For the text-containing cell, return its midpoint in [X, Y] coordinate format. 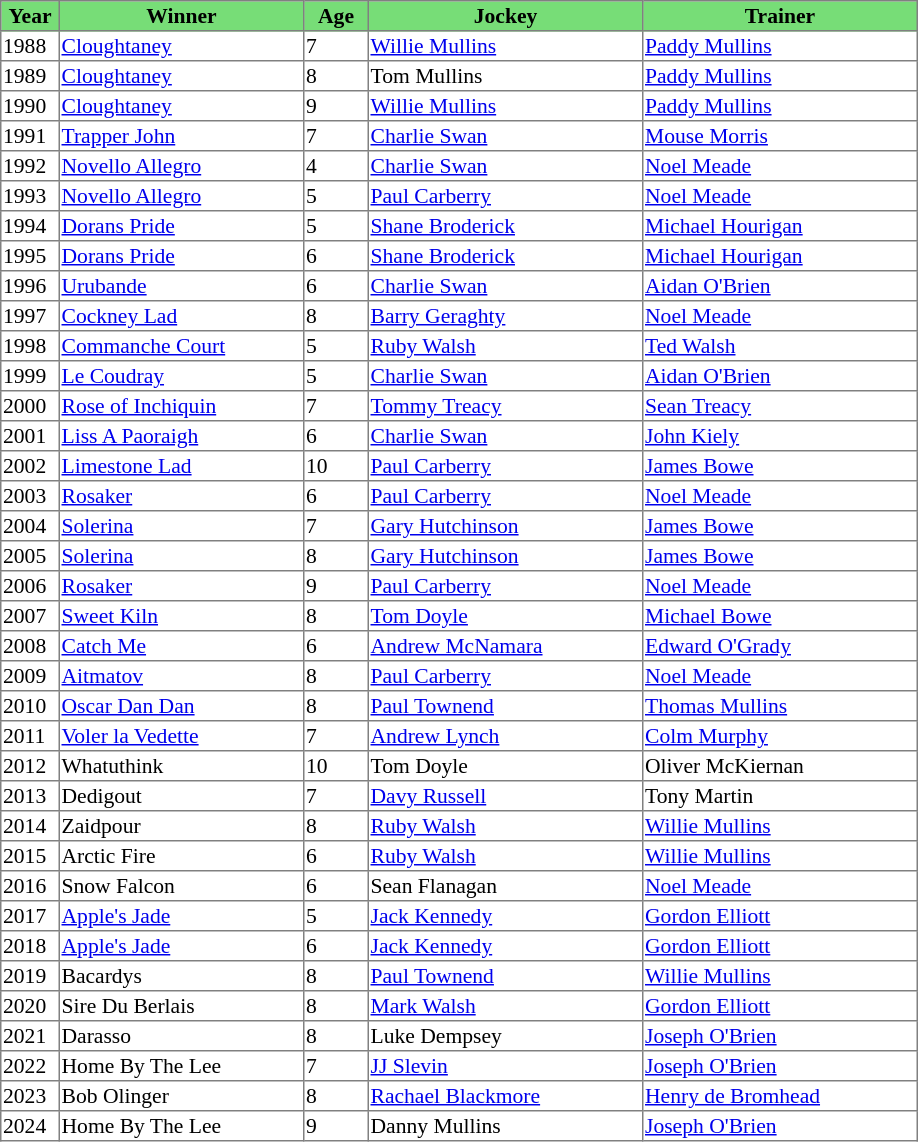
1992 [30, 166]
Whatuthink [181, 766]
Tom Mullins [505, 76]
Barry Geraghty [505, 316]
Henry de Bromhead [780, 1096]
2020 [30, 1006]
Andrew McNamara [505, 646]
Jockey [505, 16]
Winner [181, 16]
Snow Falcon [181, 886]
Aitmatov [181, 676]
Bob Olinger [181, 1096]
Liss A Paoraigh [181, 436]
2021 [30, 1036]
1994 [30, 226]
Catch Me [181, 646]
2017 [30, 916]
2010 [30, 706]
Oliver McKiernan [780, 766]
Age [336, 16]
Bacardys [181, 976]
4 [336, 166]
Oscar Dan Dan [181, 706]
Mouse Morris [780, 136]
2024 [30, 1126]
Cockney Lad [181, 316]
1993 [30, 196]
Trapper John [181, 136]
Sweet Kiln [181, 616]
1990 [30, 106]
Michael Bowe [780, 616]
Zaidpour [181, 826]
Dedigout [181, 796]
2011 [30, 736]
Sean Treacy [780, 406]
Andrew Lynch [505, 736]
2001 [30, 436]
1998 [30, 346]
2005 [30, 556]
Commanche Court [181, 346]
Trainer [780, 16]
2022 [30, 1066]
Arctic Fire [181, 856]
John Kiely [780, 436]
Year [30, 16]
2007 [30, 616]
1999 [30, 376]
Rachael Blackmore [505, 1096]
Luke Dempsey [505, 1036]
Danny Mullins [505, 1126]
Rose of Inchiquin [181, 406]
1989 [30, 76]
1991 [30, 136]
Colm Murphy [780, 736]
Tommy Treacy [505, 406]
2015 [30, 856]
Le Coudray [181, 376]
2008 [30, 646]
2000 [30, 406]
2002 [30, 466]
Darasso [181, 1036]
2023 [30, 1096]
Tony Martin [780, 796]
2012 [30, 766]
Voler la Vedette [181, 736]
Limestone Lad [181, 466]
2009 [30, 676]
Edward O'Grady [780, 646]
Thomas Mullins [780, 706]
1988 [30, 46]
2018 [30, 946]
2014 [30, 826]
JJ Slevin [505, 1066]
1996 [30, 286]
Sire Du Berlais [181, 1006]
2006 [30, 586]
Urubande [181, 286]
2016 [30, 886]
Davy Russell [505, 796]
2004 [30, 526]
Mark Walsh [505, 1006]
1997 [30, 316]
2003 [30, 496]
1995 [30, 256]
Sean Flanagan [505, 886]
2019 [30, 976]
Ted Walsh [780, 346]
2013 [30, 796]
